Output the [X, Y] coordinate of the center of the cell containing the given text.  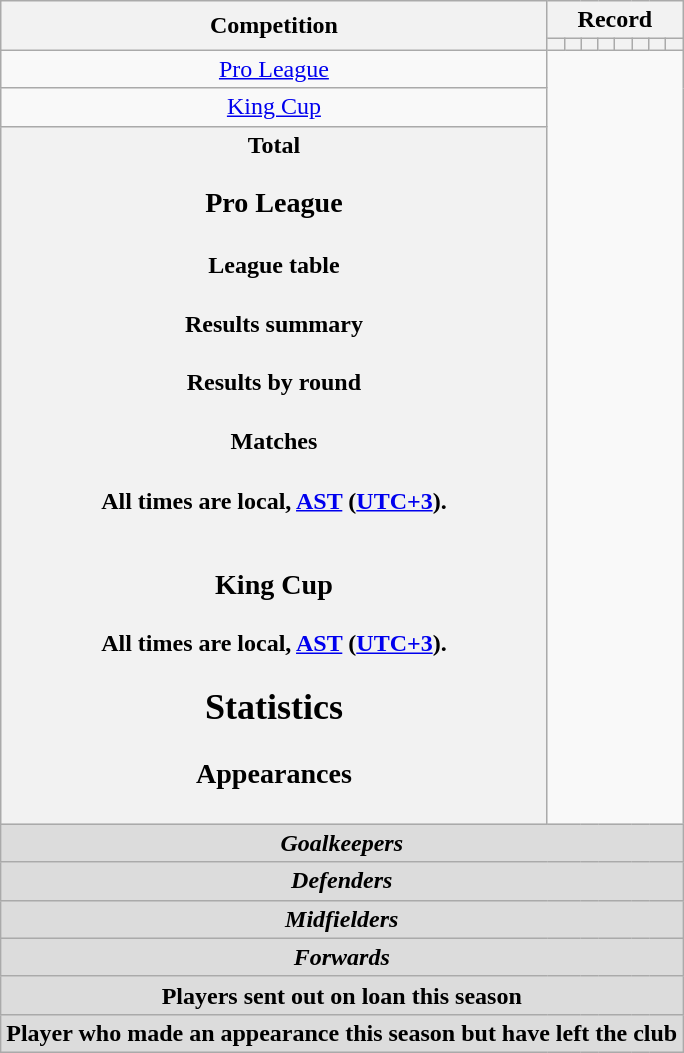
Goalkeepers [342, 843]
Player who made an appearance this season but have left the club [342, 1033]
Players sent out on loan this season [342, 995]
Record [615, 20]
Competition [274, 26]
Defenders [342, 881]
King Cup [274, 107]
Midfielders [342, 919]
Pro League [274, 69]
Forwards [342, 957]
